Detect which cell encompasses the target text, then output its [X, Y] center coordinate. 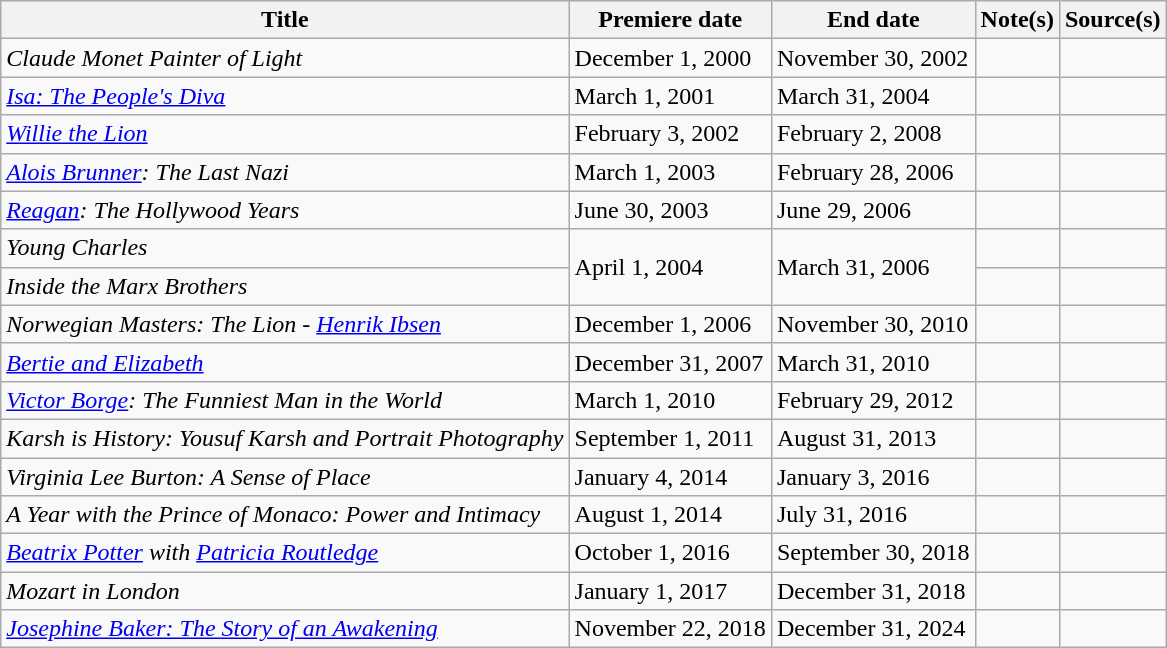
Reagan: The Hollywood Years [285, 210]
June 30, 2003 [670, 210]
Claude Monet Painter of Light [285, 58]
April 1, 2004 [670, 267]
February 2, 2008 [873, 134]
December 31, 2024 [873, 629]
Isa: The People's Diva [285, 96]
End date [873, 20]
February 3, 2002 [670, 134]
Norwegian Masters: The Lion - Henrik Ibsen [285, 324]
December 1, 2000 [670, 58]
March 31, 2006 [873, 267]
June 29, 2006 [873, 210]
Karsh is History: Yousuf Karsh and Portrait Photography [285, 438]
Virginia Lee Burton: A Sense of Place [285, 477]
A Year with the Prince of Monaco: Power and Intimacy [285, 515]
Beatrix Potter with Patricia Routledge [285, 553]
February 28, 2006 [873, 172]
February 29, 2012 [873, 400]
Alois Brunner: The Last Nazi [285, 172]
Josephine Baker: The Story of an Awakening [285, 629]
March 31, 2010 [873, 362]
December 31, 2007 [670, 362]
Source(s) [1112, 20]
January 1, 2017 [670, 591]
September 1, 2011 [670, 438]
Premiere date [670, 20]
March 1, 2003 [670, 172]
September 30, 2018 [873, 553]
March 1, 2010 [670, 400]
Young Charles [285, 248]
March 31, 2004 [873, 96]
Title [285, 20]
Inside the Marx Brothers [285, 286]
November 22, 2018 [670, 629]
July 31, 2016 [873, 515]
January 3, 2016 [873, 477]
Note(s) [1017, 20]
November 30, 2002 [873, 58]
December 31, 2018 [873, 591]
August 31, 2013 [873, 438]
November 30, 2010 [873, 324]
Willie the Lion [285, 134]
March 1, 2001 [670, 96]
December 1, 2006 [670, 324]
October 1, 2016 [670, 553]
Victor Borge: The Funniest Man in the World [285, 400]
Mozart in London [285, 591]
August 1, 2014 [670, 515]
Bertie and Elizabeth [285, 362]
January 4, 2014 [670, 477]
